Determine the [X, Y] coordinate at the center of the cell enclosing the given text.  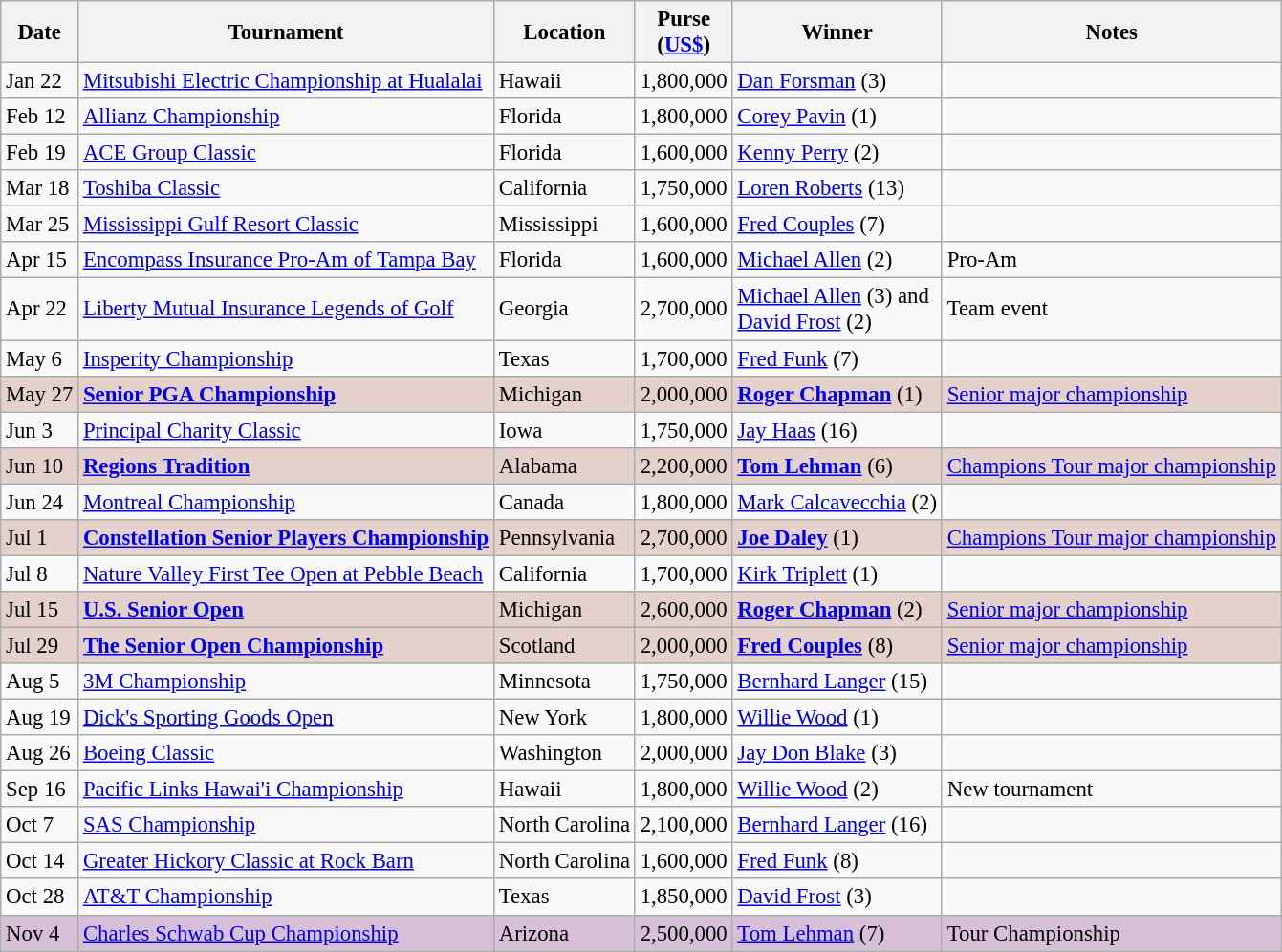
Aug 19 [40, 718]
Winner [837, 32]
Roger Chapman (1) [837, 394]
2,100,000 [684, 825]
Purse(US$) [684, 32]
Kenny Perry (2) [837, 153]
Tom Lehman (7) [837, 933]
Location [564, 32]
3M Championship [287, 682]
Greater Hickory Classic at Rock Barn [287, 861]
Washington [564, 753]
Insperity Championship [287, 358]
Nov 4 [40, 933]
Jay Haas (16) [837, 430]
2,200,000 [684, 465]
Jan 22 [40, 81]
Sep 16 [40, 790]
Pennsylvania [564, 538]
Fred Couples (8) [837, 645]
Notes [1111, 32]
Team event [1111, 310]
Mitsubishi Electric Championship at Hualalai [287, 81]
Jun 3 [40, 430]
Corey Pavin (1) [837, 117]
Toshiba Classic [287, 188]
Aug 26 [40, 753]
Encompass Insurance Pro-Am of Tampa Bay [287, 261]
Iowa [564, 430]
ACE Group Classic [287, 153]
Canada [564, 502]
Alabama [564, 465]
Fred Couples (7) [837, 225]
Apr 15 [40, 261]
Roger Chapman (2) [837, 610]
Scotland [564, 645]
Boeing Classic [287, 753]
Arizona [564, 933]
Minnesota [564, 682]
Loren Roberts (13) [837, 188]
Bernhard Langer (16) [837, 825]
Tour Championship [1111, 933]
SAS Championship [287, 825]
Oct 14 [40, 861]
Fred Funk (8) [837, 861]
2,600,000 [684, 610]
The Senior Open Championship [287, 645]
Aug 5 [40, 682]
Date [40, 32]
Fred Funk (7) [837, 358]
Mar 25 [40, 225]
Allianz Championship [287, 117]
New tournament [1111, 790]
May 27 [40, 394]
Mississippi Gulf Resort Classic [287, 225]
Pacific Links Hawai'i Championship [287, 790]
Willie Wood (2) [837, 790]
Jun 24 [40, 502]
AT&T Championship [287, 898]
Michael Allen (3) and David Frost (2) [837, 310]
Jun 10 [40, 465]
Bernhard Langer (15) [837, 682]
Jul 15 [40, 610]
Apr 22 [40, 310]
Liberty Mutual Insurance Legends of Golf [287, 310]
Willie Wood (1) [837, 718]
Montreal Championship [287, 502]
Feb 19 [40, 153]
Oct 7 [40, 825]
Feb 12 [40, 117]
Jul 8 [40, 573]
David Frost (3) [837, 898]
Tournament [287, 32]
Jul 29 [40, 645]
Joe Daley (1) [837, 538]
Pro-Am [1111, 261]
Regions Tradition [287, 465]
Principal Charity Classic [287, 430]
Mississippi [564, 225]
Michael Allen (2) [837, 261]
Kirk Triplett (1) [837, 573]
Constellation Senior Players Championship [287, 538]
Georgia [564, 310]
Charles Schwab Cup Championship [287, 933]
Tom Lehman (6) [837, 465]
U.S. Senior Open [287, 610]
Mark Calcavecchia (2) [837, 502]
Jul 1 [40, 538]
Dick's Sporting Goods Open [287, 718]
Jay Don Blake (3) [837, 753]
1,850,000 [684, 898]
Dan Forsman (3) [837, 81]
2,500,000 [684, 933]
Mar 18 [40, 188]
New York [564, 718]
Oct 28 [40, 898]
Senior PGA Championship [287, 394]
Nature Valley First Tee Open at Pebble Beach [287, 573]
May 6 [40, 358]
